From the cell containing the given text, extract its center point as (x, y) coordinate. 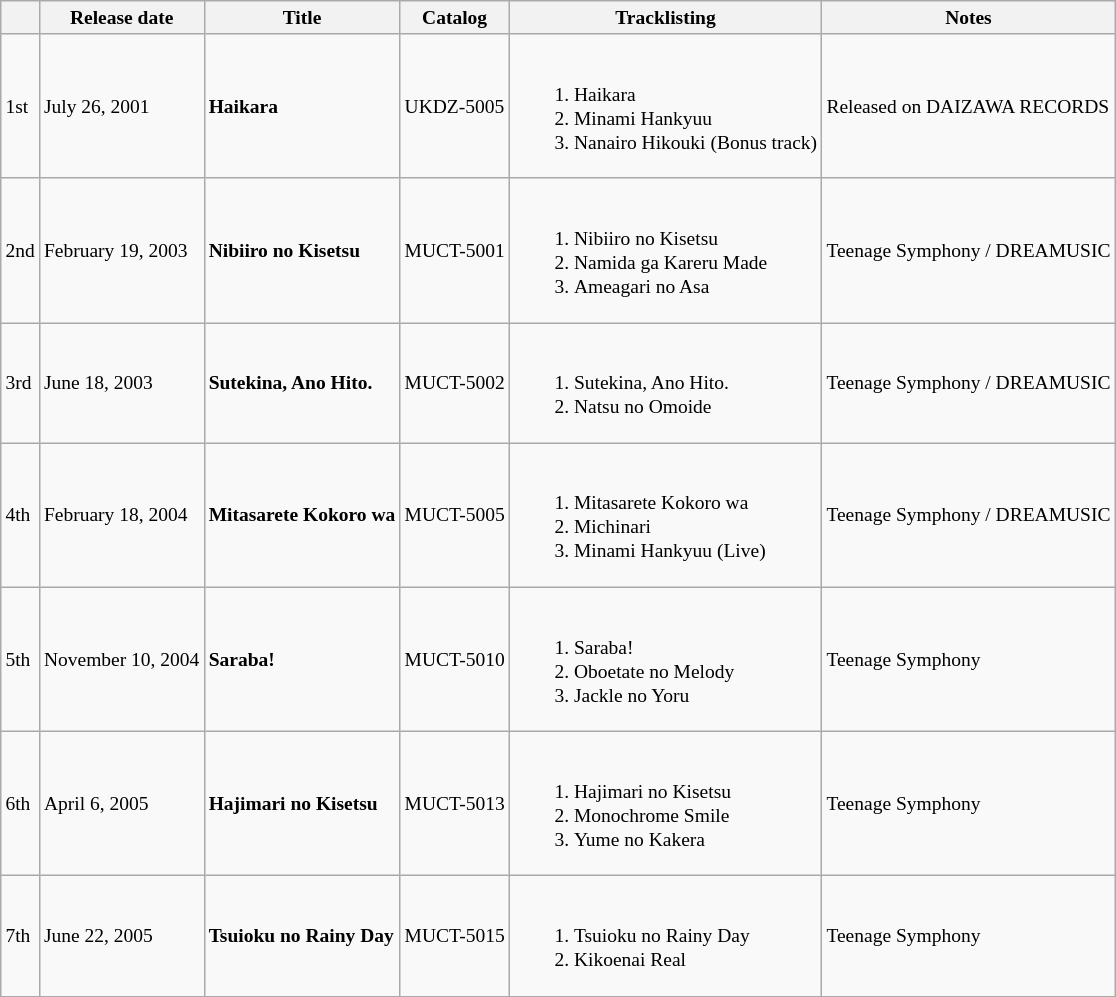
November 10, 2004 (122, 659)
5th (20, 659)
MUCT-5005 (454, 515)
MUCT-5002 (454, 383)
HaikaraMinami HankyuuNanairo Hikouki (Bonus track) (665, 106)
Hajimari no Kisetsu (302, 803)
MUCT-5015 (454, 936)
Released on DAIZAWA RECORDS (968, 106)
Nibiiro no Kisetsu (302, 250)
Catalog (454, 18)
UKDZ-5005 (454, 106)
Saraba!Oboetate no MelodyJackle no Yoru (665, 659)
MUCT-5013 (454, 803)
Mitasarete Kokoro waMichinariMinami Hankyuu (Live) (665, 515)
June 22, 2005 (122, 936)
Tsuioku no Rainy Day (302, 936)
February 18, 2004 (122, 515)
Mitasarete Kokoro wa (302, 515)
Notes (968, 18)
Sutekina, Ano Hito.Natsu no Omoide (665, 383)
Hajimari no KisetsuMonochrome SmileYume no Kakera (665, 803)
Sutekina, Ano Hito. (302, 383)
MUCT-5001 (454, 250)
April 6, 2005 (122, 803)
MUCT-5010 (454, 659)
Release date (122, 18)
Nibiiro no KisetsuNamida ga Kareru MadeAmeagari no Asa (665, 250)
2nd (20, 250)
Tsuioku no Rainy DayKikoenai Real (665, 936)
7th (20, 936)
4th (20, 515)
February 19, 2003 (122, 250)
6th (20, 803)
July 26, 2001 (122, 106)
Title (302, 18)
3rd (20, 383)
Saraba! (302, 659)
1st (20, 106)
Tracklisting (665, 18)
June 18, 2003 (122, 383)
Haikara (302, 106)
